Find where the given text appears and provide that cell's center as [X, Y] coordinate. 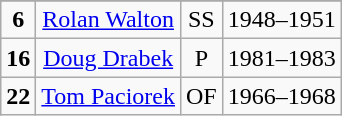
6 [18, 20]
16 [18, 58]
Doug Drabek [108, 58]
OF [201, 96]
Tom Paciorek [108, 96]
Rolan Walton [108, 20]
1948–1951 [282, 20]
1981–1983 [282, 58]
SS [201, 20]
P [201, 58]
1966–1968 [282, 96]
22 [18, 96]
